Search for the cell housing the specified text and yield its [x, y] center coordinate. 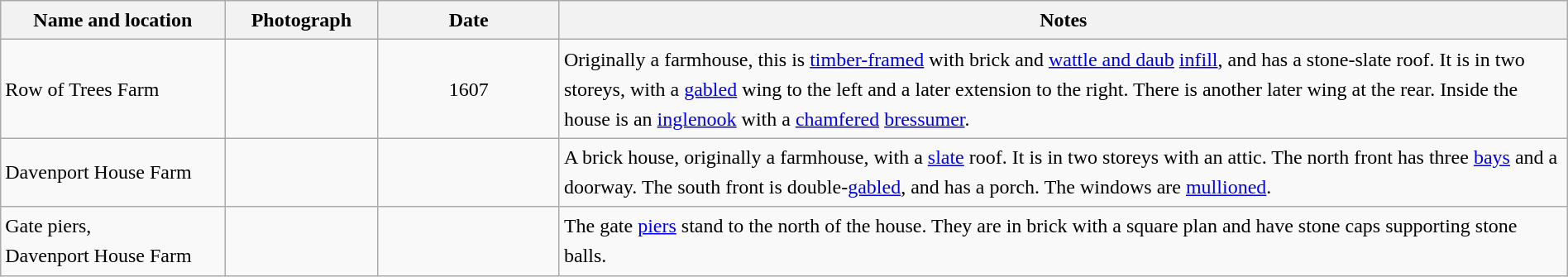
Name and location [112, 20]
Notes [1064, 20]
Photograph [301, 20]
Row of Trees Farm [112, 89]
Gate piers,Davenport House Farm [112, 241]
Date [468, 20]
1607 [468, 89]
The gate piers stand to the north of the house. They are in brick with a square plan and have stone caps supporting stone balls. [1064, 241]
Davenport House Farm [112, 172]
